Determine the [x, y] coordinate at the center of the cell enclosing the given text.  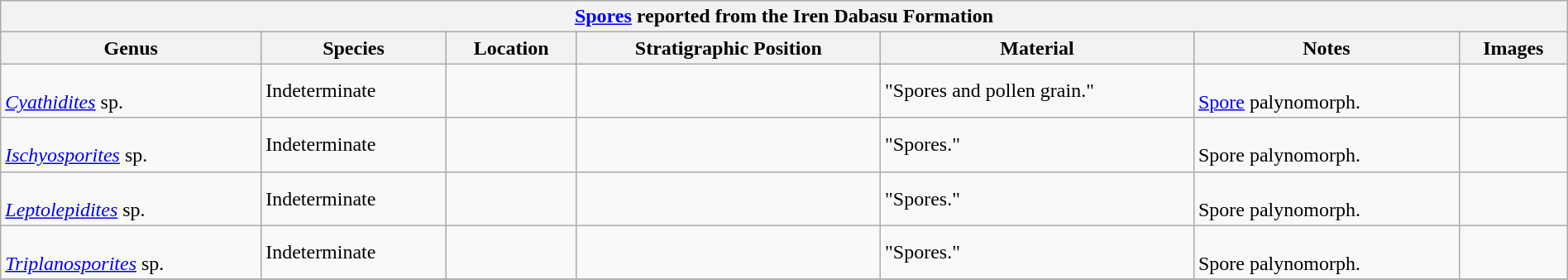
Location [511, 48]
Species [354, 48]
"Spores and pollen grain." [1037, 91]
Genus [131, 48]
Cyathidites sp. [131, 91]
Leptolepidites sp. [131, 199]
Triplanosporites sp. [131, 252]
Stratigraphic Position [728, 48]
Material [1037, 48]
Ischyosporites sp. [131, 144]
Images [1513, 48]
Spores reported from the Iren Dabasu Formation [784, 17]
Notes [1327, 48]
